Search for the cell housing the specified text and yield its [x, y] center coordinate. 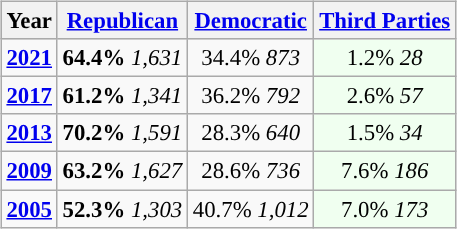
2009 [29, 171]
7.6% 186 [385, 171]
1.2% 28 [385, 58]
1.5% 34 [385, 133]
Republican [122, 21]
70.2% 1,591 [122, 133]
40.7% 1,012 [250, 209]
63.2% 1,627 [122, 171]
2017 [29, 96]
28.3% 640 [250, 133]
2013 [29, 133]
36.2% 792 [250, 96]
34.4% 873 [250, 58]
Third Parties [385, 21]
2021 [29, 58]
2.6% 57 [385, 96]
Democratic [250, 21]
52.3% 1,303 [122, 209]
7.0% 173 [385, 209]
61.2% 1,341 [122, 96]
64.4% 1,631 [122, 58]
28.6% 736 [250, 171]
2005 [29, 209]
Year [29, 21]
